Return the (x, y) coordinate for the center point of the cell that contains the specified text.  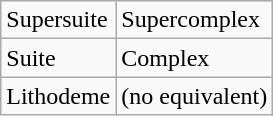
Lithodeme (58, 96)
Complex (194, 58)
Supercomplex (194, 20)
Supersuite (58, 20)
(no equivalent) (194, 96)
Suite (58, 58)
